Output the (X, Y) coordinate of the center of the cell containing the given text.  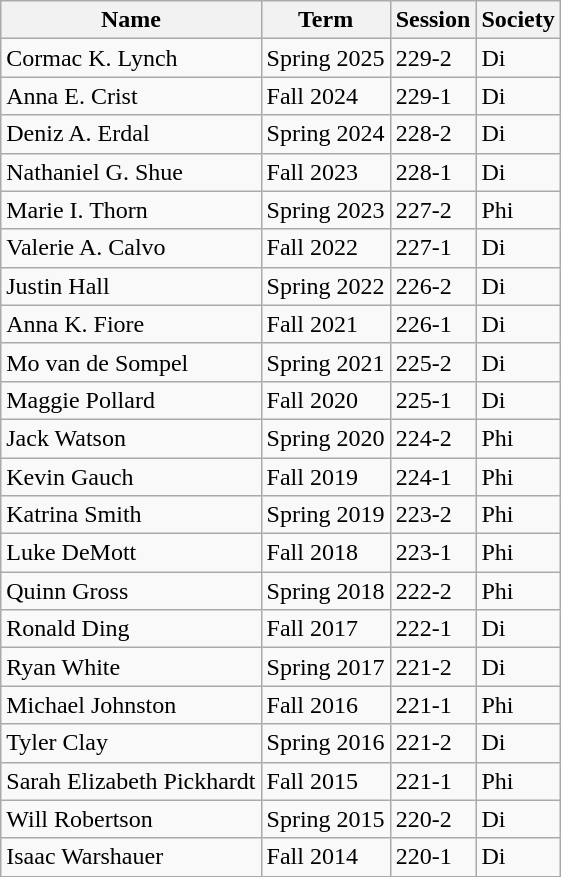
Session (433, 20)
Marie I. Thorn (131, 210)
228-1 (433, 172)
Term (326, 20)
227-1 (433, 248)
227-2 (433, 210)
Fall 2016 (326, 705)
Spring 2024 (326, 134)
Ronald Ding (131, 629)
220-1 (433, 857)
Nathaniel G. Shue (131, 172)
Anna K. Fiore (131, 324)
Jack Watson (131, 438)
Spring 2021 (326, 362)
Valerie A. Calvo (131, 248)
Sarah Elizabeth Pickhardt (131, 781)
Name (131, 20)
Spring 2020 (326, 438)
222-1 (433, 629)
Fall 2020 (326, 400)
Katrina Smith (131, 515)
Anna E. Crist (131, 96)
Fall 2024 (326, 96)
229-1 (433, 96)
Spring 2017 (326, 667)
222-2 (433, 591)
Maggie Pollard (131, 400)
Mo van de Sompel (131, 362)
Spring 2023 (326, 210)
Kevin Gauch (131, 477)
223-1 (433, 553)
Justin Hall (131, 286)
Luke DeMott (131, 553)
Michael Johnston (131, 705)
Fall 2022 (326, 248)
229-2 (433, 58)
228-2 (433, 134)
Society (518, 20)
Spring 2016 (326, 743)
Fall 2018 (326, 553)
224-2 (433, 438)
Fall 2023 (326, 172)
Deniz A. Erdal (131, 134)
Fall 2014 (326, 857)
Spring 2025 (326, 58)
Tyler Clay (131, 743)
Spring 2015 (326, 819)
Spring 2018 (326, 591)
Fall 2015 (326, 781)
Fall 2017 (326, 629)
Spring 2019 (326, 515)
225-2 (433, 362)
226-1 (433, 324)
Spring 2022 (326, 286)
Ryan White (131, 667)
225-1 (433, 400)
Fall 2021 (326, 324)
226-2 (433, 286)
223-2 (433, 515)
Isaac Warshauer (131, 857)
Fall 2019 (326, 477)
Will Robertson (131, 819)
224-1 (433, 477)
Quinn Gross (131, 591)
Cormac K. Lynch (131, 58)
220-2 (433, 819)
